Locate the cell with the specified text and output its (x, y) center coordinate. 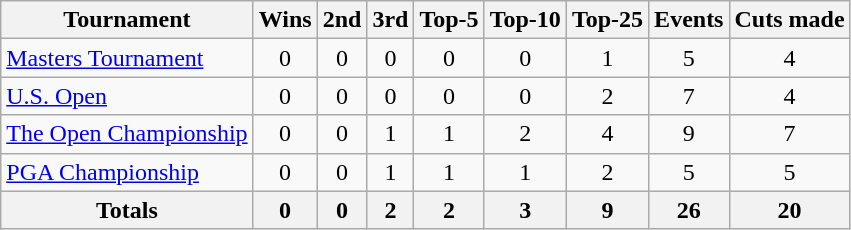
Events (689, 20)
Top-25 (607, 20)
The Open Championship (127, 134)
20 (790, 210)
Top-10 (525, 20)
Tournament (127, 20)
PGA Championship (127, 172)
3 (525, 210)
26 (689, 210)
Top-5 (449, 20)
Masters Tournament (127, 58)
Cuts made (790, 20)
3rd (390, 20)
2nd (342, 20)
Wins (285, 20)
Totals (127, 210)
U.S. Open (127, 96)
